Detect which cell encompasses the target text, then output its [X, Y] center coordinate. 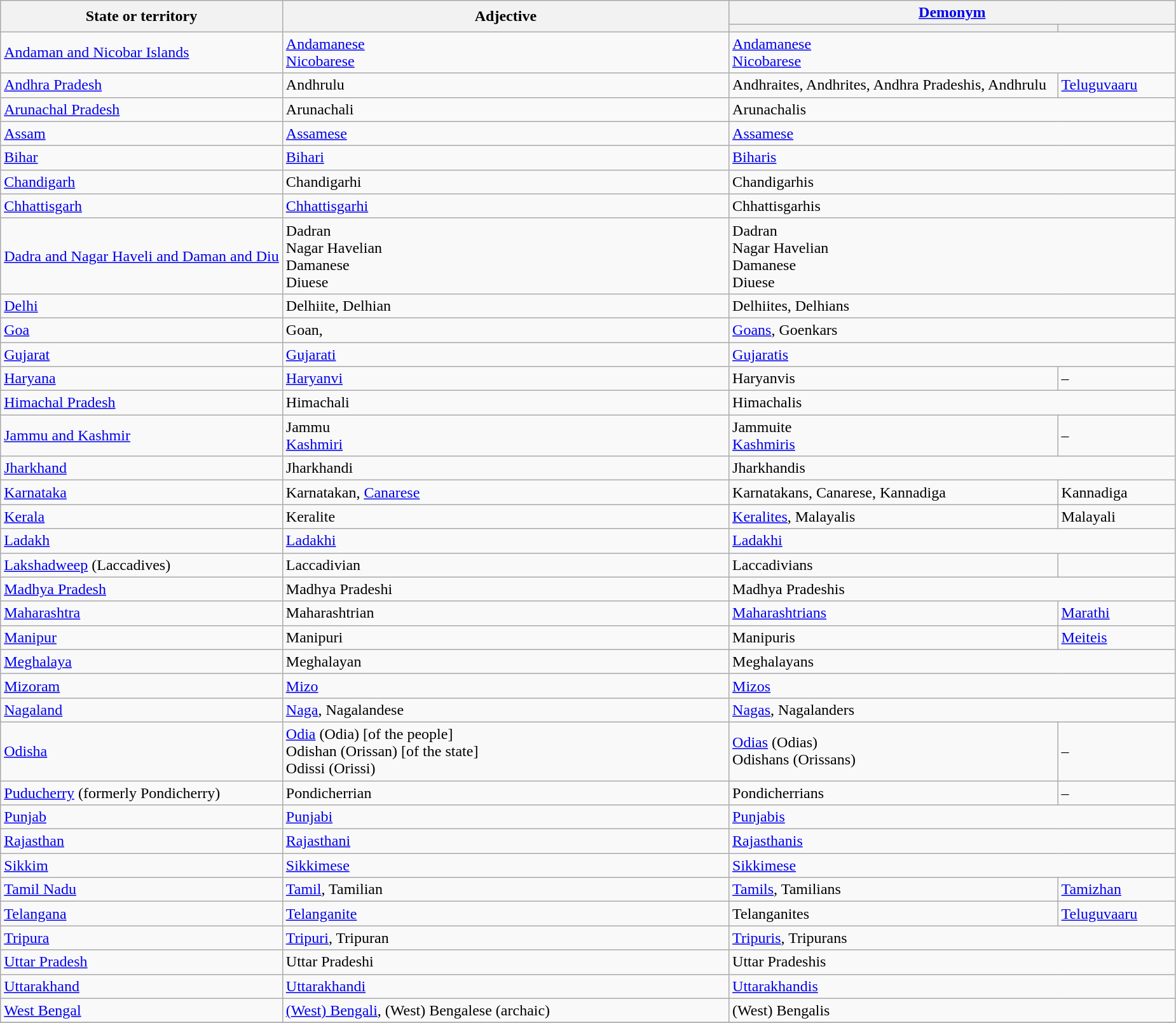
Chhattisgarhi [505, 206]
Laccadivians [894, 565]
Dadra and Nagar Haveli and Daman and Diu [142, 255]
Tamils, Tamilians [894, 890]
Meghalayan [505, 661]
Gujaratis [952, 354]
Manipuri [505, 637]
Meghalayans [952, 661]
Keralite [505, 517]
Pondicherrian [505, 792]
Punjabis [952, 817]
Tripura [142, 938]
Delhi [142, 306]
Chandigarh [142, 182]
Rajasthani [505, 841]
Meiteis [1116, 637]
Maharashtrians [894, 613]
Uttar Pradeshi [505, 962]
Mizoram [142, 686]
Goa [142, 330]
Bihar [142, 158]
Tamizhan [1116, 890]
Uttar Pradeshis [952, 962]
Ladakh [142, 541]
Haryana [142, 379]
Jammu and Kashmir [142, 436]
Assam [142, 133]
Himachalis [952, 403]
Chhattisgarh [142, 206]
Chhattisgarhis [952, 206]
Arunachali [505, 109]
Malayali [1116, 517]
Punjabi [505, 817]
Andhraites, Andhrites, Andhra Pradeshis, Andhrulu [894, 85]
Odias (Odias)Odishans (Orissans) [894, 751]
Naga, Nagalandese [505, 710]
Maharashtrian [505, 613]
Tamil Nadu [142, 890]
Telanganites [894, 914]
Maharashtra [142, 613]
Karnataka [142, 492]
Karnatakans, Canarese, Kannadiga [894, 492]
Tripuri, Tripuran [505, 938]
JammuKashmiri [505, 436]
Arunachal Pradesh [142, 109]
Tamil, Tamilian [505, 890]
Telanganite [505, 914]
Uttar Pradesh [142, 962]
Jharkhandi [505, 468]
State or territory [142, 17]
Punjab [142, 817]
(West) Bengali, (West) Bengalese (archaic) [505, 1010]
Kerala [142, 517]
Kannadiga [1116, 492]
Madhya Pradeshis [952, 589]
Madhya Pradesh [142, 589]
Gujarati [505, 354]
Karnatakan, Canarese [505, 492]
Biharis [952, 158]
Goans, Goenkars [952, 330]
Demonym [952, 13]
Laccadivian [505, 565]
Rajasthan [142, 841]
Manipuris [894, 637]
Chandigarhis [952, 182]
Bihari [505, 158]
Mizo [505, 686]
Uttarakhandi [505, 986]
Andaman and Nicobar Islands [142, 52]
Sikkim [142, 865]
Meghalaya [142, 661]
(West) Bengalis [952, 1010]
Telangana [142, 914]
Chandigarhi [505, 182]
Mizos [952, 686]
Jharkhandis [952, 468]
Himachal Pradesh [142, 403]
Nagaland [142, 710]
Odia (Odia) [of the people]Odishan (Orissan) [of the state]Odissi (Orissi) [505, 751]
JammuiteKashmiris [894, 436]
Odisha [142, 751]
Adjective [505, 17]
Jharkhand [142, 468]
West Bengal [142, 1010]
Arunachalis [952, 109]
Rajasthanis [952, 841]
Puducherry (formerly Pondicherry) [142, 792]
Delhiite, Delhian [505, 306]
Uttarakhand [142, 986]
Delhiites, Delhians [952, 306]
Andhra Pradesh [142, 85]
Nagas, Nagalanders [952, 710]
Haryanvis [894, 379]
Pondicherrians [894, 792]
Himachali [505, 403]
Goan, [505, 330]
Lakshadweep (Laccadives) [142, 565]
Haryanvi [505, 379]
Manipur [142, 637]
Marathi [1116, 613]
Tripuris, Tripurans [952, 938]
Madhya Pradeshi [505, 589]
Uttarakhandis [952, 986]
Keralites, Malayalis [894, 517]
Gujarat [142, 354]
Andhrulu [505, 85]
